Output the (x, y) coordinate of the center of the cell containing the given text.  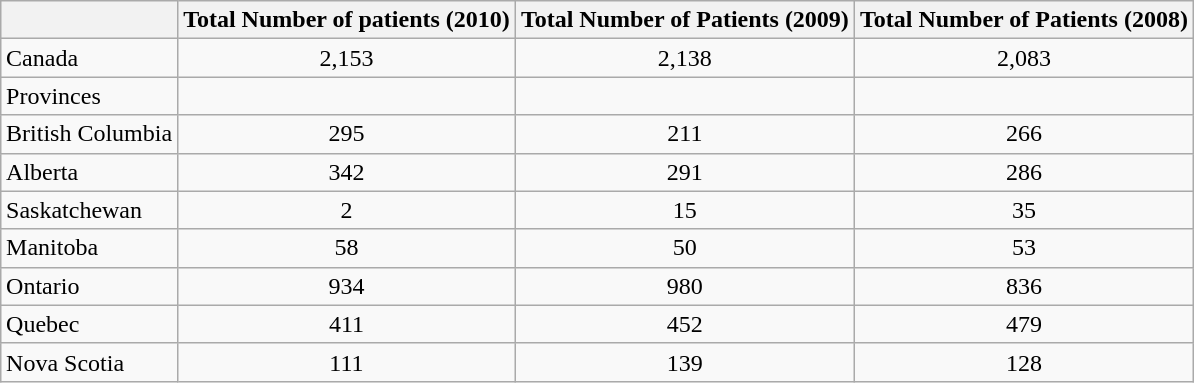
934 (347, 286)
111 (347, 362)
53 (1024, 248)
Nova Scotia (90, 362)
2,138 (684, 58)
Quebec (90, 324)
35 (1024, 210)
139 (684, 362)
Total Number of Patients (2008) (1024, 20)
291 (684, 172)
Alberta (90, 172)
50 (684, 248)
286 (1024, 172)
Saskatchewan (90, 210)
Provinces (90, 96)
342 (347, 172)
15 (684, 210)
2,153 (347, 58)
836 (1024, 286)
Total Number of Patients (2009) (684, 20)
266 (1024, 134)
2 (347, 210)
British Columbia (90, 134)
295 (347, 134)
Manitoba (90, 248)
Total Number of patients (2010) (347, 20)
Canada (90, 58)
2,083 (1024, 58)
211 (684, 134)
980 (684, 286)
Ontario (90, 286)
452 (684, 324)
58 (347, 248)
411 (347, 324)
128 (1024, 362)
479 (1024, 324)
